Return the [x, y] coordinate for the center point of the cell that contains the specified text.  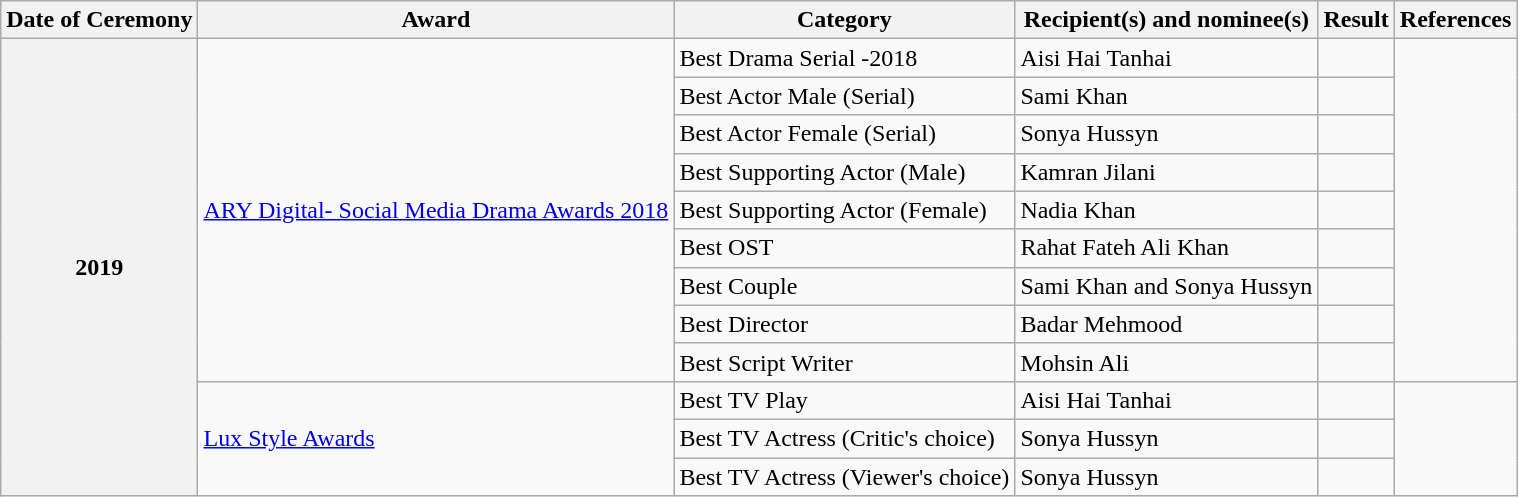
Badar Mehmood [1166, 324]
Sami Khan and Sonya Hussyn [1166, 286]
References [1456, 20]
Best TV Play [844, 400]
Award [436, 20]
ARY Digital- Social Media Drama Awards 2018 [436, 210]
Best Drama Serial -2018 [844, 58]
Best Couple [844, 286]
Lux Style Awards [436, 438]
Best TV Actress (Critic's choice) [844, 438]
Best Script Writer [844, 362]
2019 [100, 268]
Best Actor Female (Serial) [844, 134]
Sami Khan [1166, 96]
Date of Ceremony [100, 20]
Best Supporting Actor (Female) [844, 210]
Recipient(s) and nominee(s) [1166, 20]
Category [844, 20]
Best OST [844, 248]
Mohsin Ali [1166, 362]
Best TV Actress (Viewer's choice) [844, 477]
Best Actor Male (Serial) [844, 96]
Kamran Jilani [1166, 172]
Rahat Fateh Ali Khan [1166, 248]
Best Supporting Actor (Male) [844, 172]
Best Director [844, 324]
Result [1356, 20]
Nadia Khan [1166, 210]
